Capture the cell that displays the provided text and extract its [x, y] central coordinate. 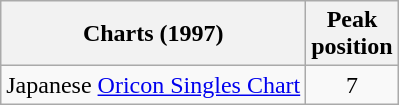
Charts (1997) [154, 34]
7 [352, 85]
Peakposition [352, 34]
Japanese Oricon Singles Chart [154, 85]
